Capture the cell that displays the provided text and extract its (x, y) central coordinate. 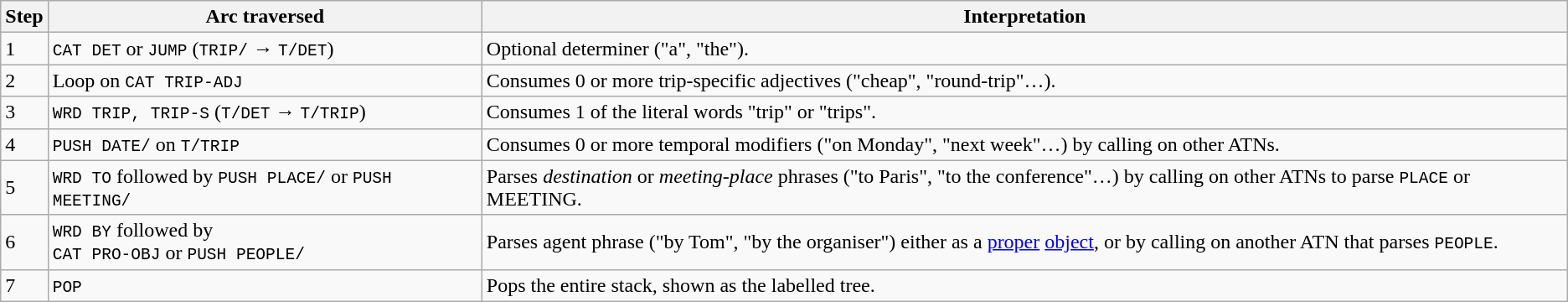
5 (24, 188)
Consumes 0 or more trip-specific adjectives ("cheap", "round-trip"…). (1024, 81)
7 (24, 285)
WRD BY followed by CAT PRO-OBJ or PUSH PEOPLE/ (265, 242)
Pops the entire stack, shown as the labelled tree. (1024, 285)
4 (24, 144)
6 (24, 242)
Consumes 0 or more temporal modifiers ("on Monday", "next week"…) by calling on other ATNs. (1024, 144)
Optional determiner ("a", "the"). (1024, 49)
3 (24, 112)
CAT DET or JUMP (TRIP/ → T/DET) (265, 49)
Loop on CAT TRIP-ADJ (265, 81)
Interpretation (1024, 17)
POP (265, 285)
WRD TO followed by PUSH PLACE/ or PUSH MEETING/ (265, 188)
PUSH DATE/ on T/TRIP (265, 144)
Step (24, 17)
2 (24, 81)
Parses destination or meeting-place phrases ("to Paris", "to the conference"…) by calling on other ATNs to parse PLACE or MEETING. (1024, 188)
1 (24, 49)
Parses agent phrase ("by Tom", "by the organiser") either as a proper object, or by calling on another ATN that parses PEOPLE. (1024, 242)
Consumes 1 of the literal words "trip" or "trips". (1024, 112)
WRD TRIP, TRIP-S (T/DET → T/TRIP) (265, 112)
Arc traversed (265, 17)
